Detect which cell encompasses the target text, then output its (x, y) center coordinate. 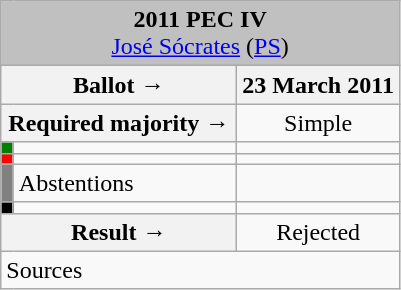
Simple (318, 123)
2011 PEC IVJosé Sócrates (PS) (200, 34)
Sources (200, 270)
Rejected (318, 232)
Ballot → (119, 85)
Required majority → (119, 123)
23 March 2011 (318, 85)
Result → (119, 232)
Abstentions (125, 183)
